Scan for the cell matching the given text and deliver its [X, Y] coordinate at center. 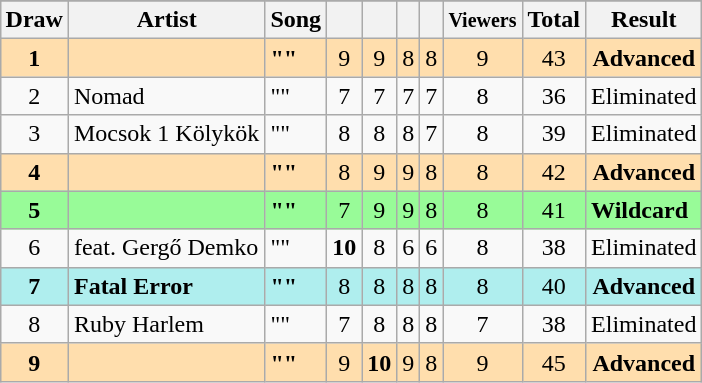
Total [554, 20]
Result [644, 20]
Artist [166, 20]
Song [296, 20]
feat. Gergő Demko [166, 248]
Mocsok 1 Kölykök [166, 134]
40 [554, 286]
5 [34, 210]
41 [554, 210]
Ruby Harlem [166, 324]
Fatal Error [166, 286]
42 [554, 172]
45 [554, 362]
4 [34, 172]
Nomad [166, 96]
Viewers [482, 20]
3 [34, 134]
Wildcard [644, 210]
Draw [34, 20]
1 [34, 58]
2 [34, 96]
36 [554, 96]
43 [554, 58]
39 [554, 134]
